Determine the [X, Y] coordinate at the center of the cell enclosing the given text.  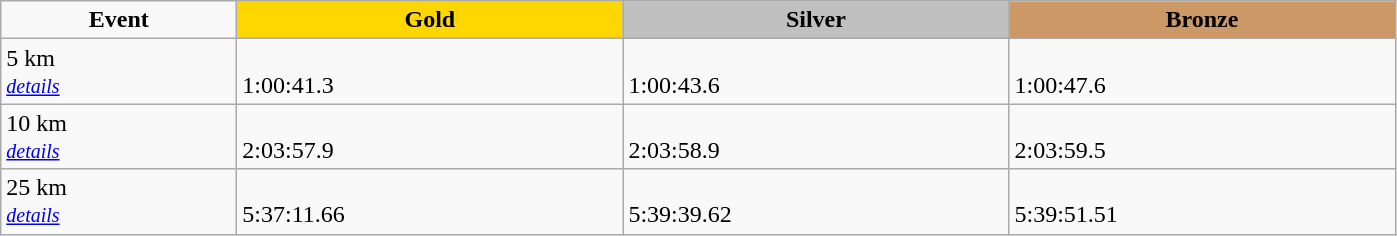
Gold [430, 20]
2:03:57.9 [430, 136]
2:03:58.9 [816, 136]
5:39:39.62 [816, 202]
Event [119, 20]
1:00:43.6 [816, 72]
10 km details [119, 136]
25 km details [119, 202]
1:00:41.3 [430, 72]
Silver [816, 20]
5 km details [119, 72]
5:39:51.51 [1202, 202]
1:00:47.6 [1202, 72]
Bronze [1202, 20]
2:03:59.5 [1202, 136]
5:37:11.66 [430, 202]
